Find where the given text appears and provide that cell's center as (X, Y) coordinate. 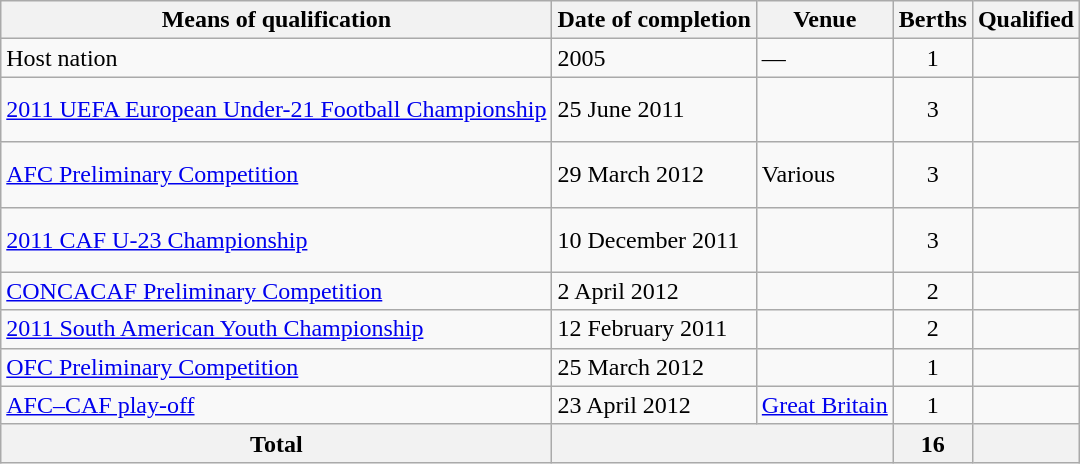
Date of completion (654, 20)
25 June 2011 (654, 110)
Total (276, 443)
2011 CAF U-23 Championship (276, 240)
2005 (654, 58)
Host nation (276, 58)
2 April 2012 (654, 291)
12 February 2011 (654, 329)
Various (824, 174)
Berths (932, 20)
10 December 2011 (654, 240)
16 (932, 443)
Qualified (1026, 20)
23 April 2012 (654, 405)
Great Britain (824, 405)
25 March 2012 (654, 367)
CONCACAF Preliminary Competition (276, 291)
OFC Preliminary Competition (276, 367)
2011 UEFA European Under-21 Football Championship (276, 110)
2011 South American Youth Championship (276, 329)
29 March 2012 (654, 174)
AFC–CAF play-off (276, 405)
Venue (824, 20)
— (824, 58)
AFC Preliminary Competition (276, 174)
Means of qualification (276, 20)
